Output the [x, y] coordinate of the center of the cell containing the given text.  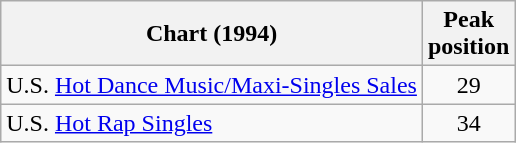
U.S. Hot Dance Music/Maxi-Singles Sales [212, 85]
Chart (1994) [212, 34]
34 [468, 123]
Peakposition [468, 34]
29 [468, 85]
U.S. Hot Rap Singles [212, 123]
